Scan for the cell matching the given text and deliver its (x, y) coordinate at center. 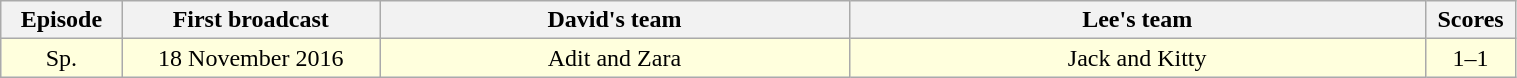
Jack and Kitty (1137, 58)
Sp. (62, 58)
First broadcast (251, 20)
1–1 (1470, 58)
18 November 2016 (251, 58)
Scores (1470, 20)
Episode (62, 20)
Lee's team (1137, 20)
David's team (615, 20)
Adit and Zara (615, 58)
